Locate the cell with the specified text and output its [x, y] center coordinate. 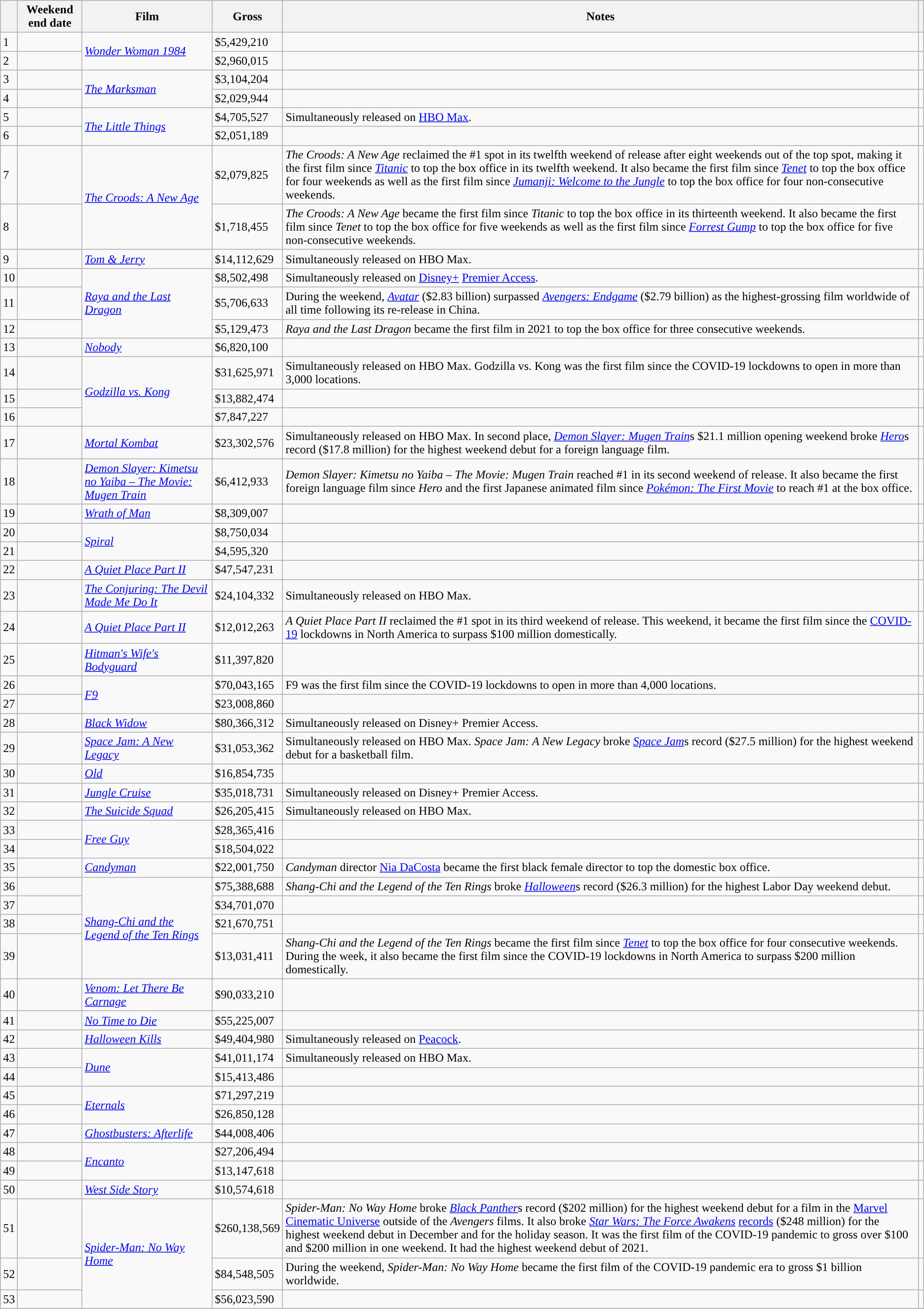
Simultaneously released on Peacock. [600, 1039]
16 [9, 417]
$15,413,486 [248, 1077]
3 [9, 79]
Wrath of Man [147, 514]
Dune [147, 1067]
Eternals [147, 1105]
4 [9, 98]
$2,960,015 [248, 61]
17 [9, 442]
$14,112,629 [248, 259]
12 [9, 328]
$13,882,474 [248, 398]
34 [9, 849]
Notes [600, 17]
$21,670,751 [248, 924]
$2,051,189 [248, 136]
6 [9, 136]
8 [9, 227]
Venom: Let There Be Carnage [147, 994]
$80,366,312 [248, 722]
$2,079,825 [248, 175]
$56,023,590 [248, 1299]
$24,104,332 [248, 595]
39 [9, 956]
$28,365,416 [248, 830]
11 [9, 303]
51 [9, 1229]
31 [9, 793]
Space Jam: A New Legacy [147, 749]
Tom & Jerry [147, 259]
Spider-Man: No Way Home [147, 1254]
$71,297,219 [248, 1096]
$16,854,735 [248, 774]
$26,205,415 [248, 811]
10 [9, 278]
$5,429,210 [248, 42]
$8,750,034 [248, 532]
$34,701,070 [248, 905]
$12,012,263 [248, 627]
53 [9, 1299]
42 [9, 1039]
Shang-Chi and the Legend of the Ten Rings [147, 928]
$8,309,007 [248, 514]
Spiral [147, 542]
$5,706,633 [248, 303]
20 [9, 532]
F9 was the first film since the COVID-19 lockdowns to open in more than 4,000 locations. [600, 685]
$44,008,406 [248, 1133]
The Marksman [147, 89]
During the weekend, Spider-Man: No Way Home became the first film of the COVID-19 pandemic era to gross $1 billion worldwide. [600, 1274]
$2,029,944 [248, 98]
$260,138,569 [248, 1229]
36 [9, 886]
$27,206,494 [248, 1152]
44 [9, 1077]
$8,502,498 [248, 278]
No Time to Die [147, 1020]
Raya and the Last Dragon [147, 303]
$31,625,971 [248, 373]
47 [9, 1133]
$3,104,204 [248, 79]
9 [9, 259]
50 [9, 1190]
5 [9, 117]
27 [9, 704]
Mortal Kombat [147, 442]
The Conjuring: The Devil Made Me Do It [147, 595]
$4,595,320 [248, 551]
49 [9, 1171]
Simultaneously released on HBO Max. Godzilla vs. Kong was the first film since the COVID-19 lockdowns to open in more than 3,000 locations. [600, 373]
7 [9, 175]
21 [9, 551]
Free Guy [147, 839]
Wonder Woman 1984 [147, 51]
$47,547,231 [248, 570]
$13,031,411 [248, 956]
28 [9, 722]
Old [147, 774]
$11,397,820 [248, 660]
35 [9, 868]
30 [9, 774]
22 [9, 570]
Jungle Cruise [147, 793]
$75,388,688 [248, 886]
24 [9, 627]
Halloween Kills [147, 1039]
Raya and the Last Dragon became the first film in 2021 to top the box office for three consecutive weekends. [600, 328]
Shang-Chi and the Legend of the Ten Rings broke Halloweens record ($26.3 million) for the highest Labor Day weekend debut. [600, 886]
$6,412,933 [248, 481]
$49,404,980 [248, 1039]
43 [9, 1058]
Candyman director Nia DaCosta became the first black female director to top the domestic box office. [600, 868]
$1,718,455 [248, 227]
Nobody [147, 348]
19 [9, 514]
38 [9, 924]
Film [147, 17]
$23,008,860 [248, 704]
The Suicide Squad [147, 811]
45 [9, 1096]
Gross [248, 17]
Candyman [147, 868]
$55,225,007 [248, 1020]
46 [9, 1114]
26 [9, 685]
37 [9, 905]
25 [9, 660]
1 [9, 42]
$6,820,100 [248, 348]
$4,705,527 [248, 117]
Hitman's Wife's Bodyguard [147, 660]
23 [9, 595]
33 [9, 830]
$31,053,362 [248, 749]
$35,018,731 [248, 793]
15 [9, 398]
$18,504,022 [248, 849]
52 [9, 1274]
$84,548,505 [248, 1274]
$90,033,210 [248, 994]
F9 [147, 694]
Demon Slayer: Kimetsu no Yaiba – The Movie: Mugen Train [147, 481]
41 [9, 1020]
$70,043,165 [248, 685]
$5,129,473 [248, 328]
32 [9, 811]
Ghostbusters: Afterlife [147, 1133]
$41,011,174 [248, 1058]
West Side Story [147, 1190]
Black Widow [147, 722]
18 [9, 481]
$10,574,618 [248, 1190]
$7,847,227 [248, 417]
$23,302,576 [248, 442]
13 [9, 348]
$22,001,750 [248, 868]
$26,850,128 [248, 1114]
14 [9, 373]
Godzilla vs. Kong [147, 392]
48 [9, 1152]
$13,147,618 [248, 1171]
Weekend end date [50, 17]
29 [9, 749]
40 [9, 994]
The Croods: A New Age [147, 198]
Encanto [147, 1161]
2 [9, 61]
The Little Things [147, 126]
